From the cell containing the given text, extract its center point as [x, y] coordinate. 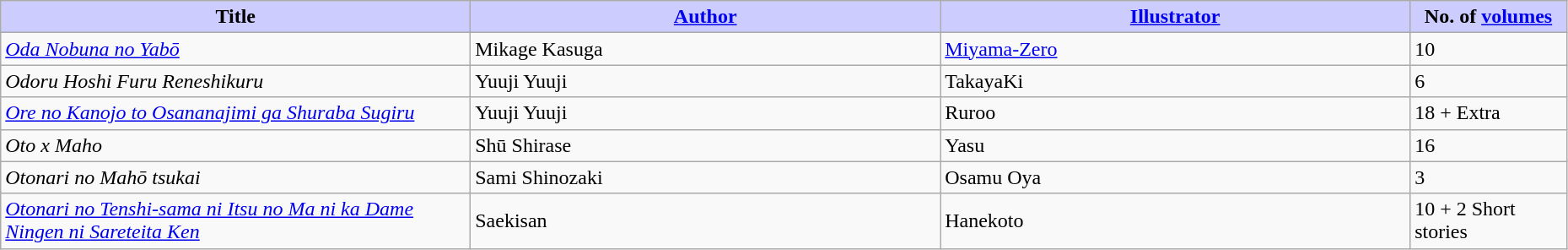
16 [1489, 145]
Osamu Oya [1176, 177]
10 [1489, 49]
Oto x Maho [236, 145]
Saekisan [705, 221]
Title [236, 17]
Otonari no Mahō tsukai [236, 177]
Mikage Kasuga [705, 49]
Shū Shirase [705, 145]
Author [705, 17]
Odoru Hoshi Furu Reneshikuru [236, 81]
Ruroo [1176, 113]
3 [1489, 177]
Oda Nobuna no Yabō [236, 49]
18 + Extra [1489, 113]
Sami Shinozaki [705, 177]
10 + 2 Short stories [1489, 221]
6 [1489, 81]
Hanekoto [1176, 221]
Ore no Kanojo to Osananajimi ga Shuraba Sugiru [236, 113]
TakayaKi [1176, 81]
No. of volumes [1489, 17]
Otonari no Tenshi-sama ni Itsu no Ma ni ka Dame Ningen ni Sareteita Ken [236, 221]
Illustrator [1176, 17]
Miyama-Zero [1176, 49]
Yasu [1176, 145]
